Search for the cell housing the specified text and yield its (X, Y) center coordinate. 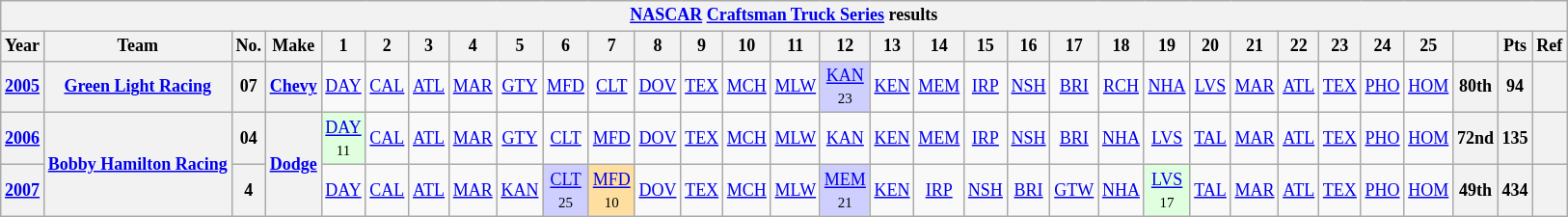
18 (1122, 46)
10 (746, 46)
Dodge (293, 164)
07 (249, 87)
20 (1210, 46)
Green Light Racing (137, 87)
80th (1475, 87)
16 (1028, 46)
72nd (1475, 139)
Ref (1550, 46)
13 (892, 46)
9 (702, 46)
2005 (23, 87)
NASCAR Craftsman Truck Series results (784, 15)
KAN23 (845, 87)
2006 (23, 139)
19 (1167, 46)
11 (795, 46)
5 (520, 46)
Bobby Hamilton Racing (137, 164)
8 (658, 46)
135 (1515, 139)
GTW (1074, 190)
94 (1515, 87)
Team (137, 46)
MEM21 (845, 190)
6 (566, 46)
Year (23, 46)
Make (293, 46)
04 (249, 139)
12 (845, 46)
2007 (23, 190)
3 (429, 46)
24 (1383, 46)
No. (249, 46)
1 (343, 46)
RCH (1122, 87)
434 (1515, 190)
23 (1340, 46)
21 (1255, 46)
Chevy (293, 87)
14 (939, 46)
22 (1299, 46)
7 (611, 46)
MFD10 (611, 190)
DAY11 (343, 139)
17 (1074, 46)
LVS17 (1167, 190)
2 (388, 46)
CLT25 (566, 190)
15 (986, 46)
49th (1475, 190)
25 (1429, 46)
Pts (1515, 46)
